Capture the cell that displays the provided text and extract its (x, y) central coordinate. 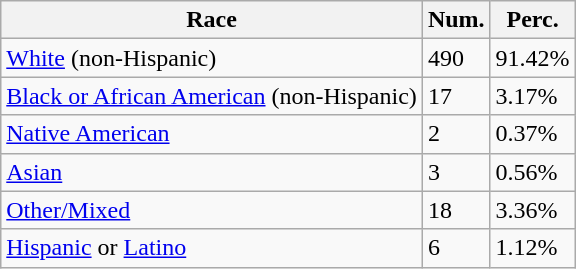
White (non-Hispanic) (212, 58)
0.37% (532, 134)
3.36% (532, 210)
Asian (212, 172)
3 (456, 172)
Race (212, 20)
Num. (456, 20)
2 (456, 134)
Hispanic or Latino (212, 248)
3.17% (532, 96)
Perc. (532, 20)
17 (456, 96)
6 (456, 248)
Native American (212, 134)
18 (456, 210)
1.12% (532, 248)
490 (456, 58)
Black or African American (non-Hispanic) (212, 96)
Other/Mixed (212, 210)
0.56% (532, 172)
91.42% (532, 58)
